Determine the (x, y) coordinate at the center of the cell enclosing the given text.  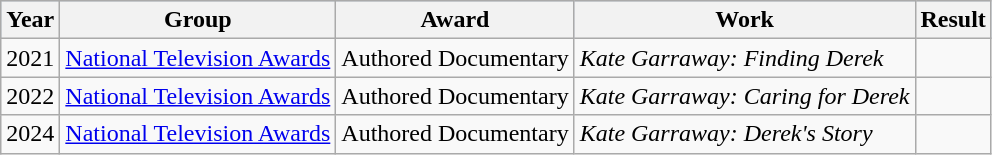
Year (30, 20)
2022 (30, 96)
Kate Garraway: Finding Derek (744, 58)
Kate Garraway: Caring for Derek (744, 96)
Award (455, 20)
Work (744, 20)
2021 (30, 58)
Group (198, 20)
2024 (30, 134)
Result (953, 20)
Kate Garraway: Derek's Story (744, 134)
